Locate the cell with the specified text and output its (x, y) center coordinate. 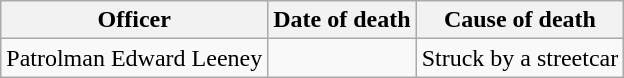
Date of death (342, 20)
Officer (134, 20)
Struck by a streetcar (520, 58)
Patrolman Edward Leeney (134, 58)
Cause of death (520, 20)
